From the cell containing the given text, extract its center point as (x, y) coordinate. 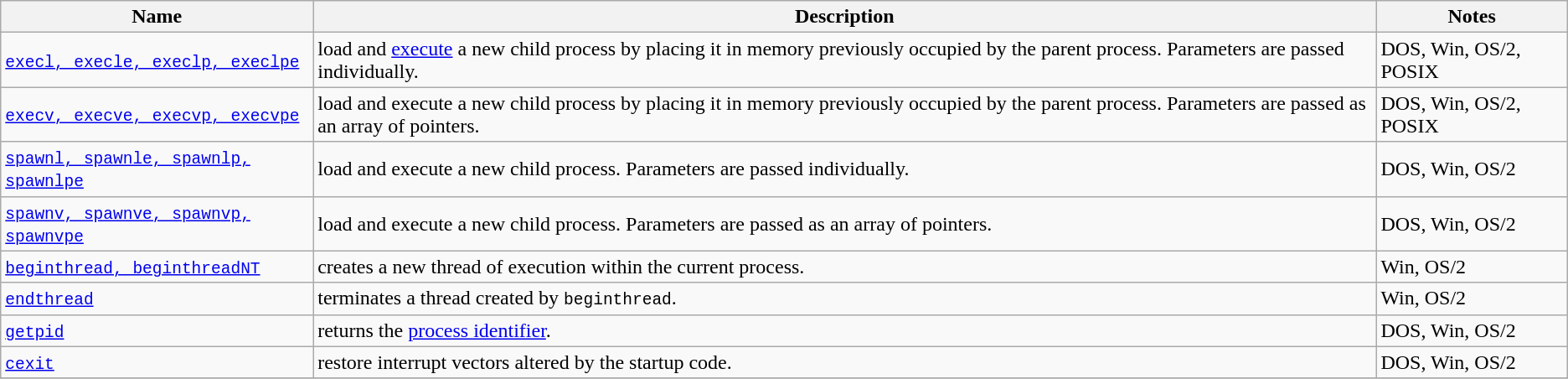
execv, execve, execvp, execvpe (157, 114)
beginthread, beginthreadNT (157, 267)
spawnl, spawnle, spawnlp, spawnlpe (157, 169)
spawnv, spawnve, spawnvp, spawnvpe (157, 223)
load and execute a new child process. Parameters are passed individually. (844, 169)
load and execute a new child process by placing it in memory previously occupied by the parent process. Parameters are passed individually. (844, 60)
Description (844, 17)
creates a new thread of execution within the current process. (844, 267)
execl, execle, execlp, execlpe (157, 60)
terminates a thread created by beginthread. (844, 299)
load and execute a new child process. Parameters are passed as an array of pointers. (844, 223)
Name (157, 17)
returns the process identifier. (844, 330)
endthread (157, 299)
restore interrupt vectors altered by the startup code. (844, 362)
cexit (157, 362)
getpid (157, 330)
Notes (1472, 17)
